Pinpoint the cell where the given text exists, returning its [x, y] midpoint coordinate. 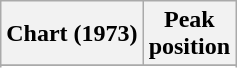
Peakposition [189, 34]
Chart (1973) [72, 34]
